Capture the cell that displays the provided text and extract its (X, Y) central coordinate. 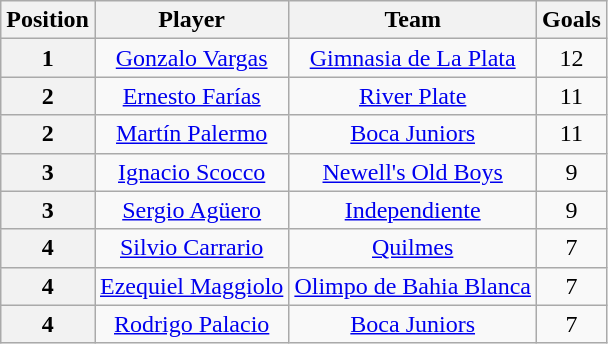
Olimpo de Bahia Blanca (413, 286)
Goals (572, 20)
1 (48, 58)
Ernesto Farías (191, 96)
Gonzalo Vargas (191, 58)
Rodrigo Palacio (191, 324)
Ezequiel Maggiolo (191, 286)
Team (413, 20)
Newell's Old Boys (413, 172)
Ignacio Scocco (191, 172)
Gimnasia de La Plata (413, 58)
Quilmes (413, 248)
Independiente (413, 210)
Sergio Agüero (191, 210)
Martín Palermo (191, 134)
Silvio Carrario (191, 248)
12 (572, 58)
Position (48, 20)
River Plate (413, 96)
Player (191, 20)
